Scan for the cell matching the given text and deliver its [X, Y] coordinate at center. 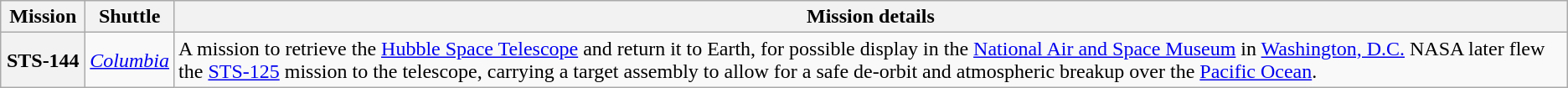
STS-144 [44, 60]
Columbia [130, 60]
Mission [44, 17]
Shuttle [130, 17]
Mission details [871, 17]
